Identify which cell holds the provided text, then report its (X, Y) central coordinate. 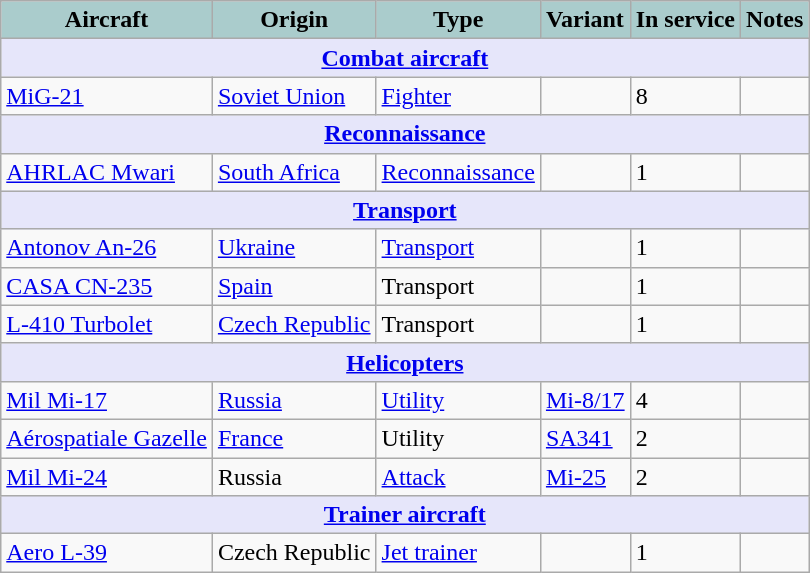
Ukraine (294, 248)
Helicopters (405, 362)
CASA CN-235 (107, 286)
Origin (294, 20)
Trainer aircraft (405, 515)
Variant (585, 20)
Mil Mi-24 (107, 477)
MiG-21 (107, 96)
SA341 (585, 438)
Soviet Union (294, 96)
Fighter (458, 96)
8 (685, 96)
L-410 Turbolet (107, 324)
In service (685, 20)
Type (458, 20)
Aircraft (107, 20)
Aérospatiale Gazelle (107, 438)
Notes (775, 20)
South Africa (294, 172)
Aero L-39 (107, 553)
4 (685, 400)
Antonov An-26 (107, 248)
France (294, 438)
Attack (458, 477)
Spain (294, 286)
AHRLAC Mwari (107, 172)
Jet trainer (458, 553)
Mi-8/17 (585, 400)
Combat aircraft (405, 58)
Mi-25 (585, 477)
Mil Mi-17 (107, 400)
